Detect which cell encompasses the target text, then output its (X, Y) center coordinate. 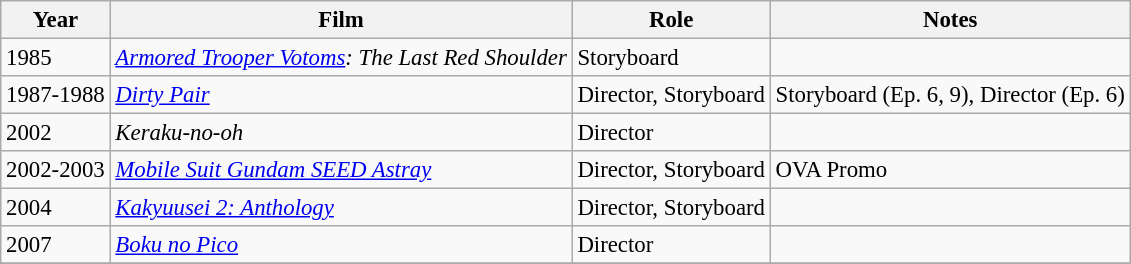
Role (671, 20)
2002 (56, 133)
Notes (950, 20)
OVA Promo (950, 170)
Storyboard (Ep. 6, 9), Director (Ep. 6) (950, 95)
Keraku-no-oh (341, 133)
2002-2003 (56, 170)
Boku no Pico (341, 245)
Kakyuusei 2: Anthology (341, 208)
Film (341, 20)
2007 (56, 245)
Armored Trooper Votoms: The Last Red Shoulder (341, 58)
1985 (56, 58)
Year (56, 20)
Storyboard (671, 58)
Dirty Pair (341, 95)
2004 (56, 208)
1987-1988 (56, 95)
Mobile Suit Gundam SEED Astray (341, 170)
